Scan for the cell matching the given text and deliver its (x, y) coordinate at center. 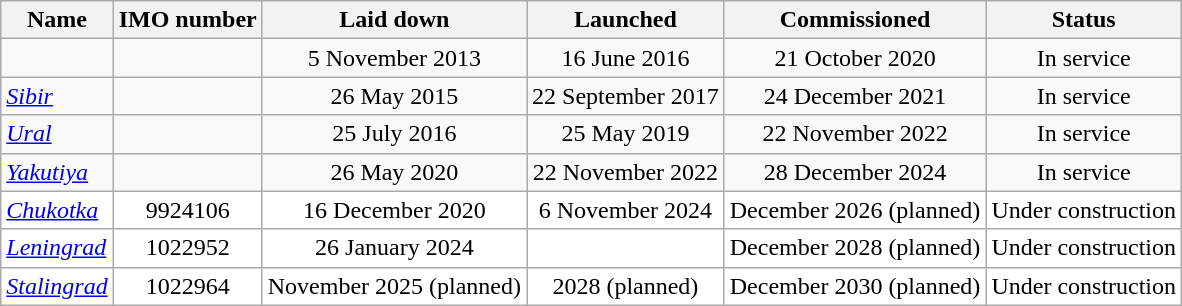
16 December 2020 (394, 210)
25 July 2016 (394, 134)
December 2028 (planned) (855, 248)
Name (57, 20)
16 June 2016 (626, 58)
Yakutiya (57, 172)
28 December 2024 (855, 172)
IMO number (188, 20)
26 May 2015 (394, 96)
Ural (57, 134)
Leningrad (57, 248)
25 May 2019 (626, 134)
5 November 2013 (394, 58)
Commissioned (855, 20)
9924106 (188, 210)
Stalingrad (57, 286)
Sibir (57, 96)
22 September 2017 (626, 96)
24 December 2021 (855, 96)
2028 (planned) (626, 286)
1022964 (188, 286)
Laid down (394, 20)
December 2026 (planned) (855, 210)
November 2025 (planned) (394, 286)
1022952 (188, 248)
6 November 2024 (626, 210)
Status (1084, 20)
Chukotka (57, 210)
Launched (626, 20)
21 October 2020 (855, 58)
26 May 2020 (394, 172)
26 January 2024 (394, 248)
December 2030 (planned) (855, 286)
